From the cell containing the given text, extract its center point as (X, Y) coordinate. 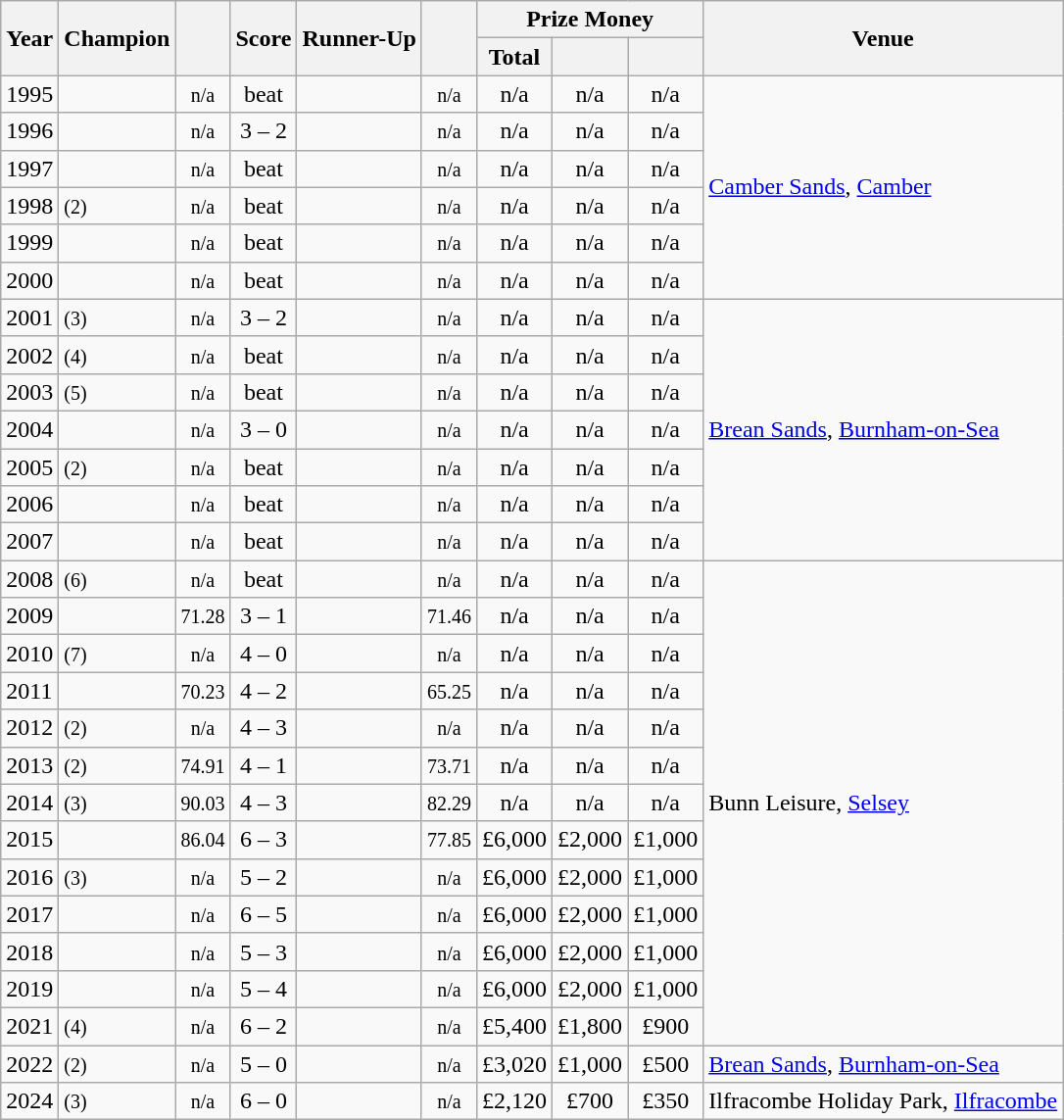
£5,400 (515, 1026)
£350 (666, 1101)
2001 (29, 317)
Prize Money (590, 20)
£2,120 (515, 1101)
2008 (29, 579)
73.71 (449, 765)
2006 (29, 505)
71.46 (449, 616)
2022 (29, 1063)
70.23 (203, 691)
Runner-Up (360, 38)
2018 (29, 951)
5 – 4 (264, 989)
Score (264, 38)
1999 (29, 243)
Year (29, 38)
2005 (29, 467)
2004 (29, 429)
£700 (590, 1101)
6 – 0 (264, 1101)
(5) (118, 392)
£1,800 (590, 1026)
71.28 (203, 616)
1997 (29, 169)
Venue (884, 38)
2017 (29, 914)
£500 (666, 1063)
2015 (29, 840)
2014 (29, 803)
82.29 (449, 803)
Camber Sands, Camber (884, 187)
2007 (29, 542)
2002 (29, 355)
74.91 (203, 765)
90.03 (203, 803)
77.85 (449, 840)
£900 (666, 1026)
5 – 2 (264, 877)
1995 (29, 94)
2011 (29, 691)
3 – 1 (264, 616)
5 – 0 (264, 1063)
Bunn Leisure, Selsey (884, 803)
2013 (29, 765)
2009 (29, 616)
3 – 0 (264, 429)
2000 (29, 280)
2016 (29, 877)
4 – 1 (264, 765)
(6) (118, 579)
2003 (29, 392)
6 – 2 (264, 1026)
2010 (29, 654)
6 – 3 (264, 840)
1996 (29, 131)
2024 (29, 1101)
(7) (118, 654)
2012 (29, 728)
5 – 3 (264, 951)
Champion (118, 38)
£3,020 (515, 1063)
4 – 2 (264, 691)
1998 (29, 206)
86.04 (203, 840)
6 – 5 (264, 914)
4 – 0 (264, 654)
2021 (29, 1026)
Total (515, 57)
65.25 (449, 691)
2019 (29, 989)
Ilfracombe Holiday Park, Ilfracombe (884, 1101)
